Provide the (X, Y) coordinate of the cell's center where the given text is located.  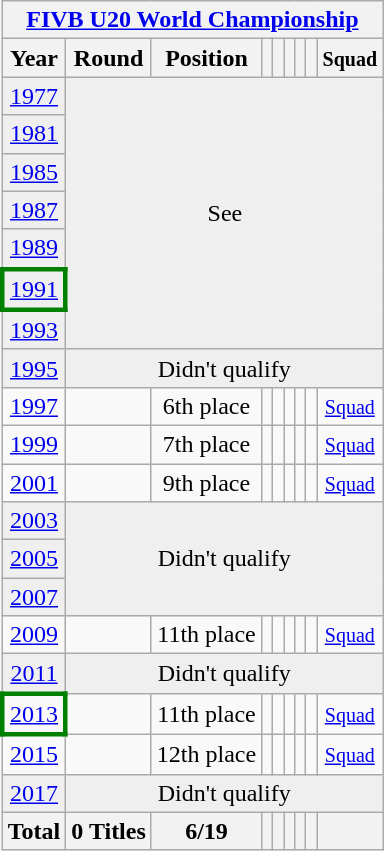
Position (206, 58)
1977 (34, 96)
1991 (34, 290)
See (224, 213)
1989 (34, 249)
1995 (34, 368)
6th place (206, 406)
9th place (206, 483)
2003 (34, 521)
2013 (34, 714)
FIVB U20 World Championship (192, 20)
2017 (34, 793)
2005 (34, 559)
Year (34, 58)
1993 (34, 330)
7th place (206, 444)
Round (109, 58)
1981 (34, 134)
Total (34, 831)
2009 (34, 635)
1987 (34, 210)
2001 (34, 483)
1997 (34, 406)
2011 (34, 674)
12th place (206, 754)
1985 (34, 172)
1999 (34, 444)
2007 (34, 597)
2015 (34, 754)
6/19 (206, 831)
0 Titles (109, 831)
